From the cell containing the given text, extract its center point as [x, y] coordinate. 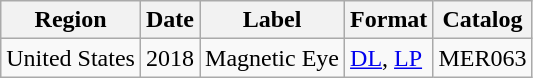
Region [71, 20]
Label [272, 20]
Magnetic Eye [272, 58]
United States [71, 58]
DL, LP [389, 58]
Catalog [482, 20]
Date [170, 20]
MER063 [482, 58]
2018 [170, 58]
Format [389, 20]
